Return the [X, Y] coordinate for the center point of the cell that contains the specified text.  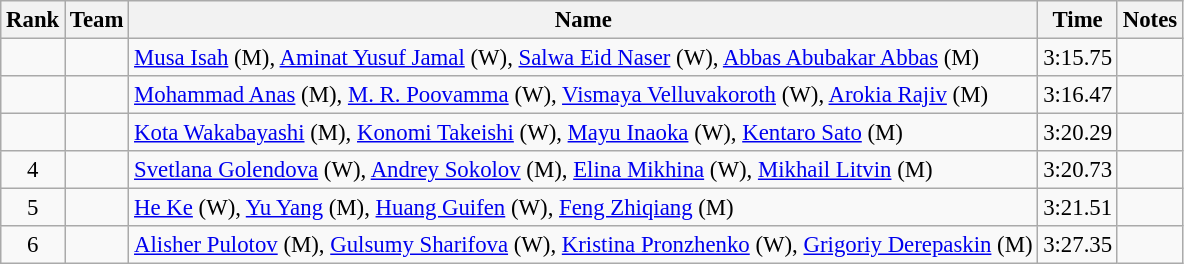
Alisher Pulotov (M), Gulsumy Sharifova (W), Kristina Pronzhenko (W), Grigoriy Derepaskin (M) [584, 245]
6 [33, 245]
5 [33, 208]
Kota Wakabayashi (M), Konomi Takeishi (W), Mayu Inaoka (W), Kentaro Sato (M) [584, 133]
Rank [33, 20]
3:16.47 [1078, 95]
Time [1078, 20]
Team [97, 20]
Svetlana Golendova (W), Andrey Sokolov (M), Elina Mikhina (W), Mikhail Litvin (M) [584, 170]
He Ke (W), Yu Yang (M), Huang Guifen (W), Feng Zhiqiang (M) [584, 208]
3:27.35 [1078, 245]
3:15.75 [1078, 58]
3:20.29 [1078, 133]
3:20.73 [1078, 170]
Musa Isah (M), Aminat Yusuf Jamal (W), Salwa Eid Naser (W), Abbas Abubakar Abbas (M) [584, 58]
Notes [1150, 20]
4 [33, 170]
3:21.51 [1078, 208]
Mohammad Anas (M), M. R. Poovamma (W), Vismaya Velluvakoroth (W), Arokia Rajiv (M) [584, 95]
Name [584, 20]
